Determine the [x, y] coordinate at the center of the cell enclosing the given text.  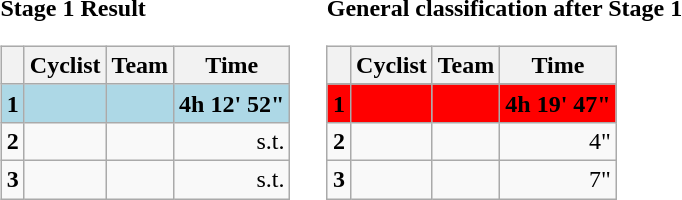
4h 12' 52" [232, 103]
4h 19' 47" [558, 103]
4" [558, 141]
7" [558, 179]
